Return [X, Y] of the center of cell containing provided text 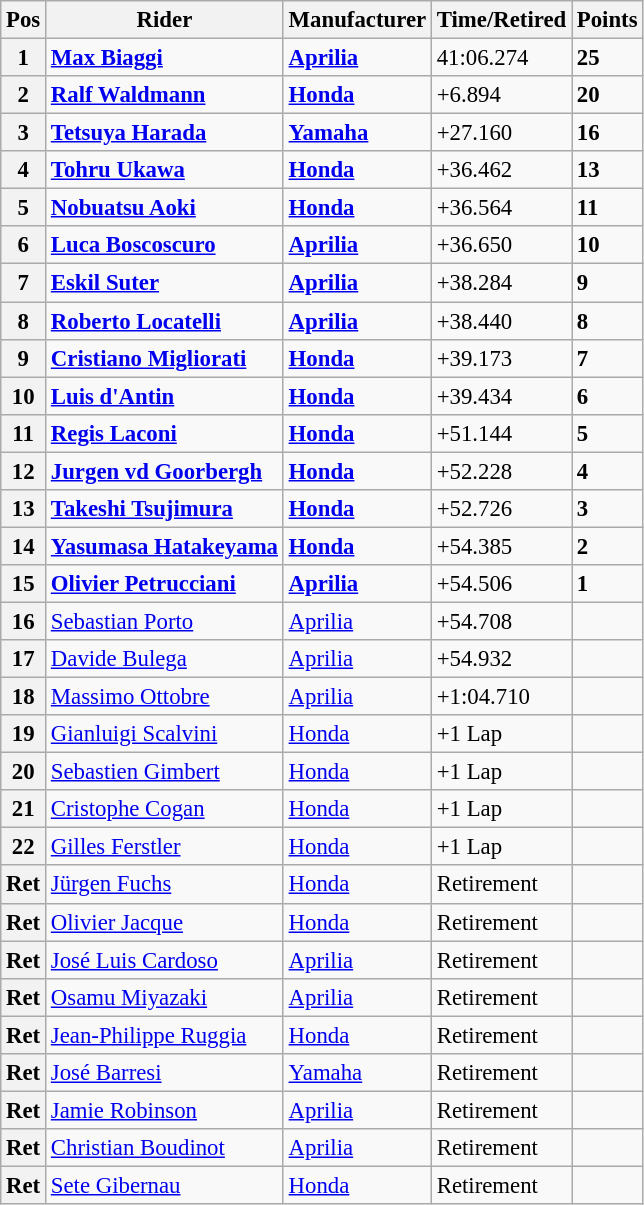
+54.506 [501, 584]
Gianluigi Scalvini [165, 734]
Sete Gibernau [165, 1185]
Massimo Ottobre [165, 697]
Nobuatsu Aoki [165, 208]
Jean-Philippe Ruggia [165, 1035]
+52.228 [501, 471]
25 [608, 58]
+51.144 [501, 433]
+38.440 [501, 321]
Sebastien Gimbert [165, 772]
Davide Bulega [165, 659]
Cristophe Cogan [165, 809]
19 [24, 734]
+54.932 [501, 659]
+52.726 [501, 509]
José Luis Cardoso [165, 960]
Points [608, 20]
José Barresi [165, 1073]
17 [24, 659]
+6.894 [501, 95]
+36.650 [501, 245]
+36.564 [501, 208]
Olivier Jacque [165, 922]
Osamu Miyazaki [165, 997]
Roberto Locatelli [165, 321]
Regis Laconi [165, 433]
15 [24, 584]
+38.284 [501, 283]
+54.708 [501, 621]
12 [24, 471]
+27.160 [501, 133]
Gilles Ferstler [165, 847]
Sebastian Porto [165, 621]
+36.462 [501, 170]
Yasumasa Hatakeyama [165, 546]
Manufacturer [357, 20]
Takeshi Tsujimura [165, 509]
18 [24, 697]
Luca Boscoscuro [165, 245]
+54.385 [501, 546]
Jürgen Fuchs [165, 885]
Tetsuya Harada [165, 133]
14 [24, 546]
Christian Boudinot [165, 1148]
+39.434 [501, 396]
Tohru Ukawa [165, 170]
Jurgen vd Goorbergh [165, 471]
Olivier Petrucciani [165, 584]
+1:04.710 [501, 697]
Ralf Waldmann [165, 95]
+39.173 [501, 358]
41:06.274 [501, 58]
Cristiano Migliorati [165, 358]
Luis d'Antin [165, 396]
22 [24, 847]
Rider [165, 20]
Time/Retired [501, 20]
21 [24, 809]
Max Biaggi [165, 58]
Pos [24, 20]
Eskil Suter [165, 283]
Jamie Robinson [165, 1110]
